Locate the cell with the specified text and output its [x, y] center coordinate. 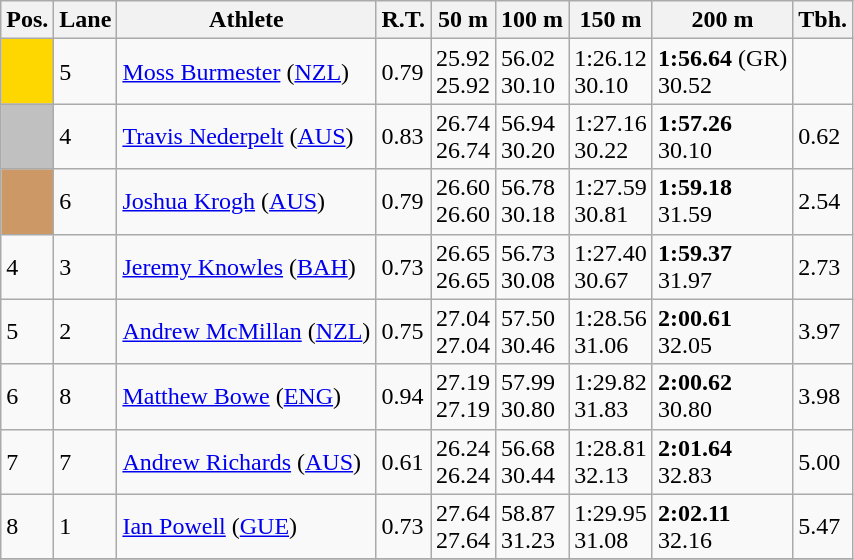
2.54 [823, 202]
57.9930.80 [532, 396]
27.6427.64 [464, 526]
2.73 [823, 266]
26.6526.65 [464, 266]
1:27.5930.81 [611, 202]
Andrew McMillan (NZL) [246, 332]
56.6830.44 [532, 462]
56.7330.08 [532, 266]
Jeremy Knowles (BAH) [246, 266]
3.97 [823, 332]
3.98 [823, 396]
Lane [86, 20]
Andrew Richards (AUS) [246, 462]
56.7830.18 [532, 202]
26.6026.60 [464, 202]
Athlete [246, 20]
Travis Nederpelt (AUS) [246, 136]
5.47 [823, 526]
1:27.1630.22 [611, 136]
1:28.5631.06 [611, 332]
56.0230.10 [532, 72]
R.T. [404, 20]
1:27.4030.67 [611, 266]
Tbh. [823, 20]
2:01.6432.83 [722, 462]
100 m [532, 20]
1:59.1831.59 [722, 202]
200 m [722, 20]
26.7426.74 [464, 136]
Matthew Bowe (ENG) [246, 396]
1:59.3731.97 [722, 266]
2:00.6230.80 [722, 396]
0.94 [404, 396]
27.1927.19 [464, 396]
2:00.6132.05 [722, 332]
Joshua Krogh (AUS) [246, 202]
1:28.8132.13 [611, 462]
1:26.1230.10 [611, 72]
56.9430.20 [532, 136]
Moss Burmester (NZL) [246, 72]
1:57.2630.10 [722, 136]
3 [86, 266]
0.61 [404, 462]
2 [86, 332]
26.2426.24 [464, 462]
150 m [611, 20]
0.83 [404, 136]
2:02.1132.16 [722, 526]
1:29.9531.08 [611, 526]
Pos. [28, 20]
50 m [464, 20]
1:56.64 (GR)30.52 [722, 72]
1:29.8231.83 [611, 396]
0.75 [404, 332]
5.00 [823, 462]
25.9225.92 [464, 72]
0.62 [823, 136]
57.5030.46 [532, 332]
58.8731.23 [532, 526]
27.0427.04 [464, 332]
Ian Powell (GUE) [246, 526]
1 [86, 526]
